Return the [x, y] coordinate for the center point of the cell that contains the specified text.  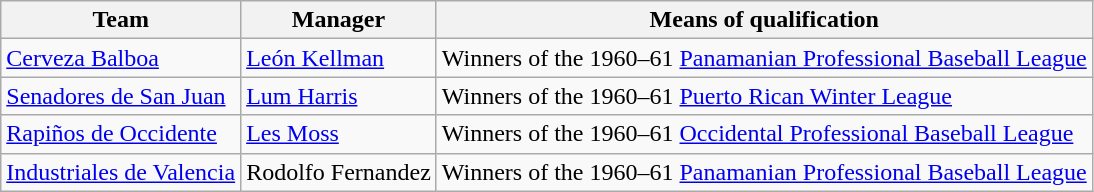
Senadores de San Juan [121, 96]
Winners of the 1960–61 Puerto Rican Winter League [764, 96]
León Kellman [339, 58]
Cerveza Balboa [121, 58]
Les Moss [339, 134]
Rodolfo Fernandez [339, 172]
Team [121, 20]
Rapiños de Occidente [121, 134]
Industriales de Valencia [121, 172]
Manager [339, 20]
Winners of the 1960–61 Occidental Professional Baseball League [764, 134]
Means of qualification [764, 20]
Lum Harris [339, 96]
